Detect which cell encompasses the target text, then output its (X, Y) center coordinate. 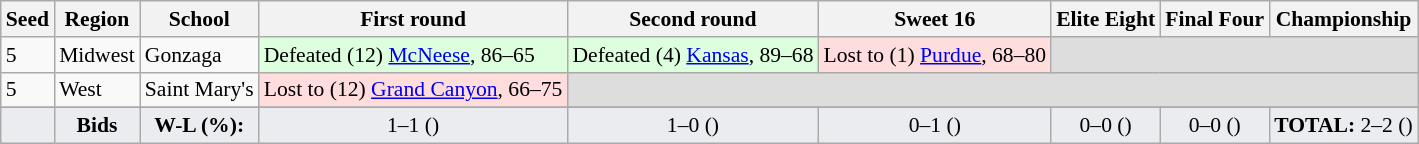
Bids (97, 126)
Gonzaga (200, 55)
0–1 () (936, 126)
Defeated (12) McNeese, 86–65 (414, 55)
School (200, 19)
W-L (%): (200, 126)
Lost to (12) Grand Canyon, 66–75 (414, 90)
Sweet 16 (936, 19)
Final Four (1214, 19)
Second round (692, 19)
1–1 () (414, 126)
Defeated (4) Kansas, 89–68 (692, 55)
TOTAL: 2–2 () (1343, 126)
Seed (28, 19)
First round (414, 19)
Elite Eight (1106, 19)
Midwest (97, 55)
Saint Mary's (200, 90)
1–0 () (692, 126)
Region (97, 19)
West (97, 90)
Championship (1343, 19)
Lost to (1) Purdue, 68–80 (936, 55)
